Return the [X, Y] coordinate for the center point of the cell that contains the specified text.  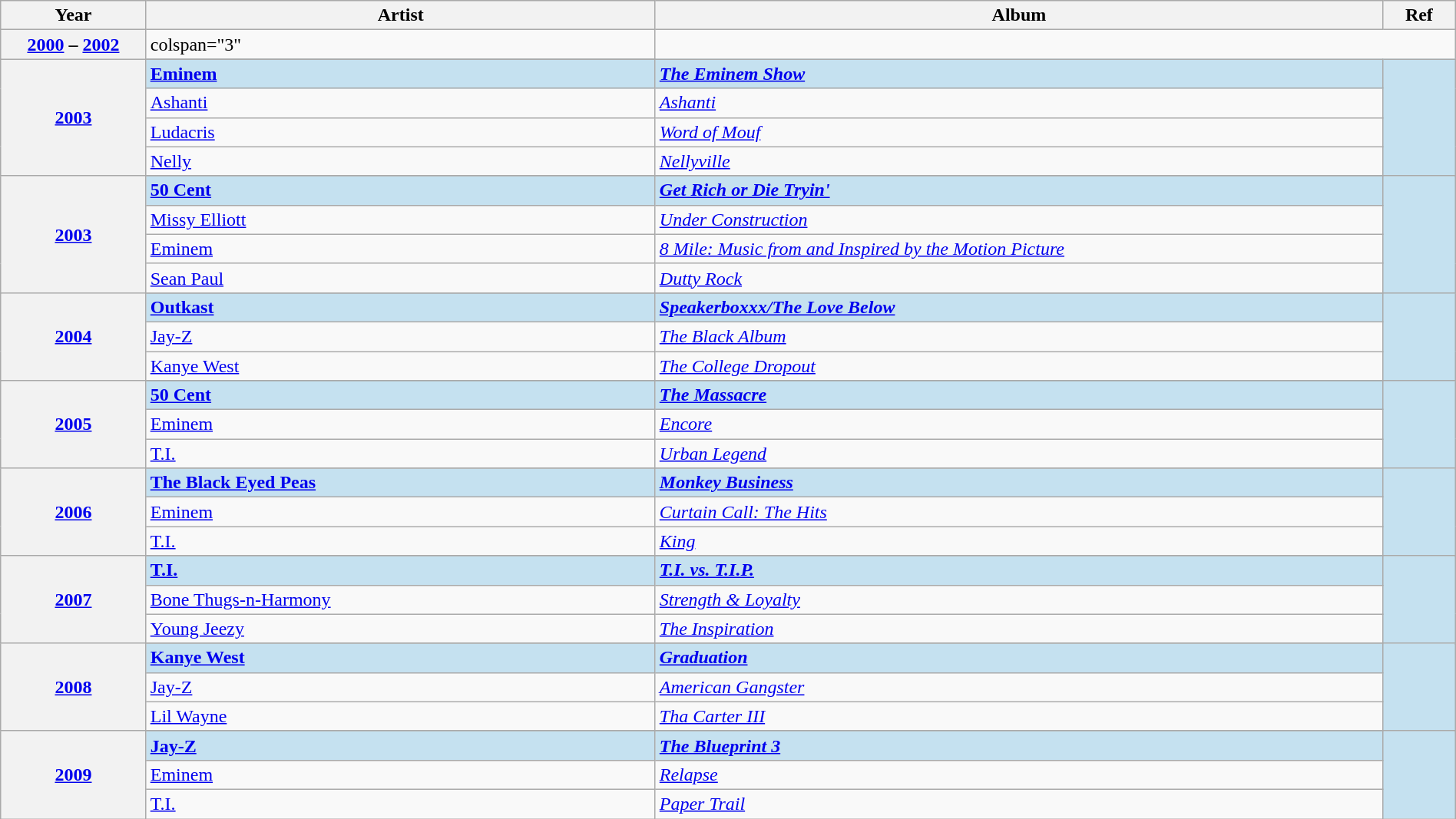
American Gangster [1018, 687]
Relapse [1018, 774]
Dutty Rock [1018, 278]
Bone Thugs-n-Harmony [401, 599]
Ludacris [401, 132]
Nelly [401, 161]
The Black Album [1018, 336]
Word of Mouf [1018, 132]
The Inspiration [1018, 629]
Missy Elliott [401, 220]
Tha Carter III [1018, 716]
Ref [1419, 15]
Under Construction [1018, 220]
2000 – 2002 [74, 45]
Speakerboxxx/The Love Below [1018, 307]
2007 [74, 599]
2006 [74, 512]
Young Jeezy [401, 629]
2009 [74, 774]
Sean Paul [401, 278]
Album [1018, 15]
Strength & Loyalty [1018, 599]
The Eminem Show [1018, 74]
Monkey Business [1018, 483]
Urban Legend [1018, 454]
Get Rich or Die Tryin' [1018, 190]
The Blueprint 3 [1018, 745]
8 Mile: Music from and Inspired by the Motion Picture [1018, 249]
T.I. vs. T.I.P. [1018, 570]
colspan="3" [401, 45]
Paper Trail [1018, 804]
Curtain Call: The Hits [1018, 512]
Artist [401, 15]
The College Dropout [1018, 366]
Nellyville [1018, 161]
The Black Eyed Peas [401, 483]
Year [74, 15]
Outkast [401, 307]
Encore [1018, 424]
Graduation [1018, 658]
Lil Wayne [401, 716]
2005 [74, 424]
King [1018, 541]
2004 [74, 336]
2008 [74, 687]
The Massacre [1018, 395]
